Determine the (x, y) coordinate at the center of the cell enclosing the given text.  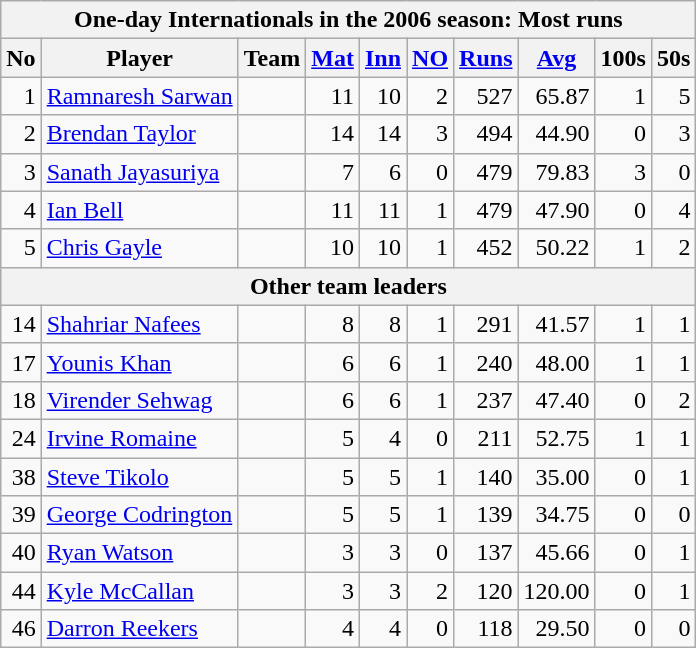
Kyle McCallan (140, 591)
47.40 (556, 400)
Brendan Taylor (140, 134)
45.66 (556, 553)
48.00 (556, 362)
No (21, 58)
44 (21, 591)
Mat (333, 58)
Ryan Watson (140, 553)
Virender Sehwag (140, 400)
Chris Gayle (140, 248)
Runs (486, 58)
39 (21, 515)
7 (333, 172)
140 (486, 477)
40 (21, 553)
79.83 (556, 172)
137 (486, 553)
34.75 (556, 515)
237 (486, 400)
50s (673, 58)
38 (21, 477)
NO (430, 58)
George Codrington (140, 515)
Darron Reekers (140, 629)
17 (21, 362)
452 (486, 248)
527 (486, 96)
46 (21, 629)
120.00 (556, 591)
211 (486, 438)
Inn (382, 58)
494 (486, 134)
120 (486, 591)
29.50 (556, 629)
35.00 (556, 477)
139 (486, 515)
291 (486, 324)
47.90 (556, 210)
Player (140, 58)
Other team leaders (348, 286)
Sanath Jayasuriya (140, 172)
One-day Internationals in the 2006 season: Most runs (348, 20)
Steve Tikolo (140, 477)
50.22 (556, 248)
Irvine Romaine (140, 438)
Ramnaresh Sarwan (140, 96)
118 (486, 629)
41.57 (556, 324)
Ian Bell (140, 210)
Shahriar Nafees (140, 324)
Team (272, 58)
65.87 (556, 96)
240 (486, 362)
Younis Khan (140, 362)
18 (21, 400)
24 (21, 438)
52.75 (556, 438)
100s (623, 58)
44.90 (556, 134)
Avg (556, 58)
